Detect which cell encompasses the target text, then output its (X, Y) center coordinate. 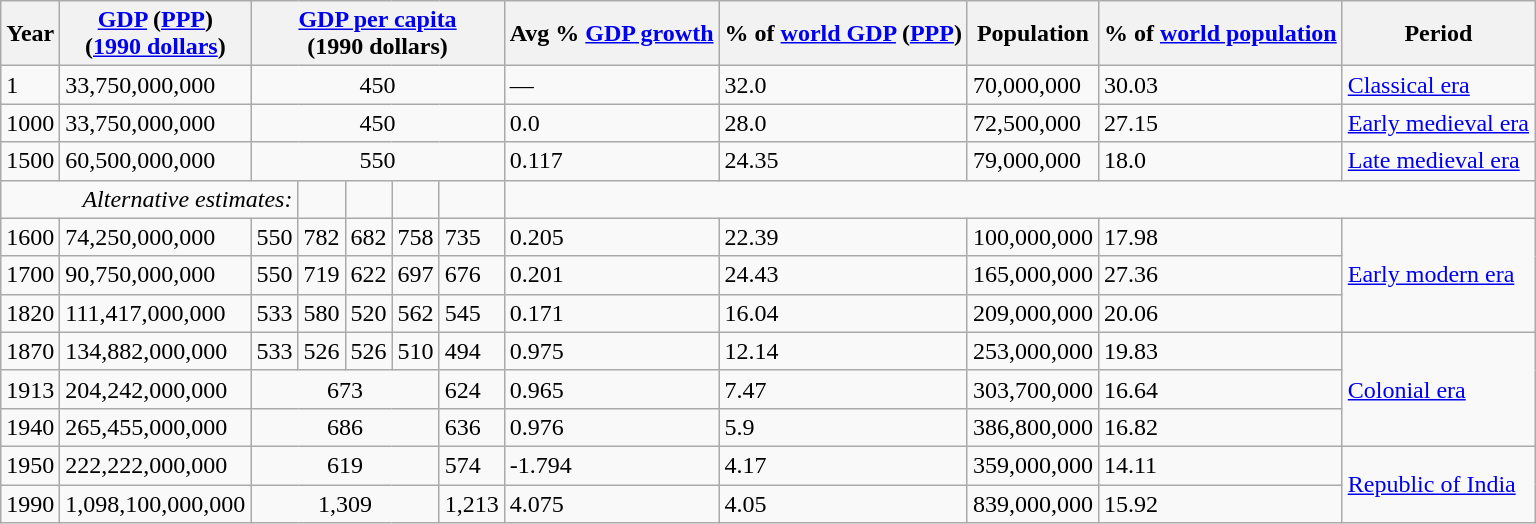
70,000,000 (1032, 85)
562 (416, 313)
24.43 (843, 275)
90,750,000,000 (156, 275)
0.117 (612, 161)
303,700,000 (1032, 389)
1,309 (345, 503)
79,000,000 (1032, 161)
209,000,000 (1032, 313)
624 (472, 389)
1 (30, 85)
510 (416, 351)
20.06 (1220, 313)
686 (345, 427)
19.83 (1220, 351)
Early modern era (1438, 275)
1870 (30, 351)
4.05 (843, 503)
494 (472, 351)
622 (368, 275)
676 (472, 275)
1950 (30, 465)
636 (472, 427)
Year (30, 34)
Republic of India (1438, 484)
359,000,000 (1032, 465)
1000 (30, 123)
580 (322, 313)
14.11 (1220, 465)
253,000,000 (1032, 351)
1,098,100,000,000 (156, 503)
758 (416, 237)
1913 (30, 389)
673 (345, 389)
7.47 (843, 389)
-1.794 (612, 465)
22.39 (843, 237)
682 (368, 237)
32.0 (843, 85)
0.0 (612, 123)
% of world GDP (PPP) (843, 34)
18.0 (1220, 161)
Classical era (1438, 85)
Alternative estimates: (150, 199)
134,882,000,000 (156, 351)
28.0 (843, 123)
30.03 (1220, 85)
719 (322, 275)
204,242,000,000 (156, 389)
1940 (30, 427)
222,222,000,000 (156, 465)
27.15 (1220, 123)
0.205 (612, 237)
GDP (PPP) (1990 dollars) (156, 34)
1700 (30, 275)
265,455,000,000 (156, 427)
5.9 (843, 427)
Colonial era (1438, 389)
Population (1032, 34)
545 (472, 313)
0.975 (612, 351)
697 (416, 275)
% of world population (1220, 34)
165,000,000 (1032, 275)
Late medieval era (1438, 161)
GDP per capita (1990 dollars) (378, 34)
1600 (30, 237)
16.04 (843, 313)
111,417,000,000 (156, 313)
74,250,000,000 (156, 237)
0.965 (612, 389)
16.64 (1220, 389)
72,500,000 (1032, 123)
1820 (30, 313)
15.92 (1220, 503)
520 (368, 313)
1500 (30, 161)
1990 (30, 503)
Period (1438, 34)
4.075 (612, 503)
0.171 (612, 313)
12.14 (843, 351)
619 (345, 465)
16.82 (1220, 427)
60,500,000,000 (156, 161)
27.36 (1220, 275)
Early medieval era (1438, 123)
4.17 (843, 465)
0.201 (612, 275)
— (612, 85)
24.35 (843, 161)
Avg % GDP growth (612, 34)
782 (322, 237)
17.98 (1220, 237)
0.976 (612, 427)
100,000,000 (1032, 237)
574 (472, 465)
839,000,000 (1032, 503)
386,800,000 (1032, 427)
735 (472, 237)
1,213 (472, 503)
